Search for the cell housing the specified text and yield its (X, Y) center coordinate. 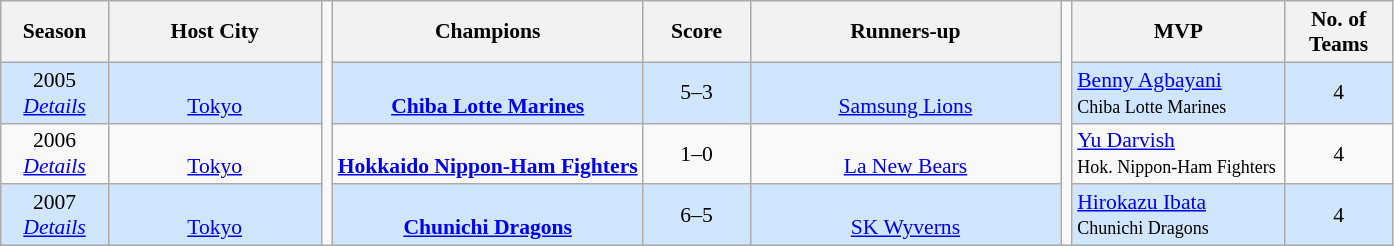
2005Details (55, 92)
Benny AgbayaniChiba Lotte Marines (1178, 92)
La New Bears (905, 154)
Season (55, 32)
2007Details (55, 216)
MVP (1178, 32)
Samsung Lions (905, 92)
Runners-up (905, 32)
Host City (214, 32)
Chiba Lotte Marines (488, 92)
1–0 (697, 154)
No. of Teams (1339, 32)
Champions (488, 32)
Chunichi Dragons (488, 216)
Hokkaido Nippon-Ham Fighters (488, 154)
5–3 (697, 92)
6–5 (697, 216)
Yu DarvishHok. Nippon-Ham Fighters (1178, 154)
Hirokazu IbataChunichi Dragons (1178, 216)
Score (697, 32)
2006Details (55, 154)
SK Wyverns (905, 216)
